Return the [X, Y] coordinate for the center point of the cell that contains the specified text.  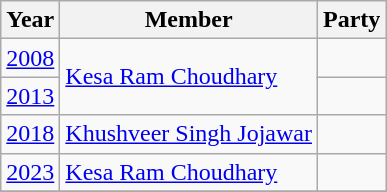
2023 [30, 172]
Member [189, 20]
2008 [30, 58]
2018 [30, 134]
Party [352, 20]
2013 [30, 96]
Khushveer Singh Jojawar [189, 134]
Year [30, 20]
